Detect which cell encompasses the target text, then output its [x, y] center coordinate. 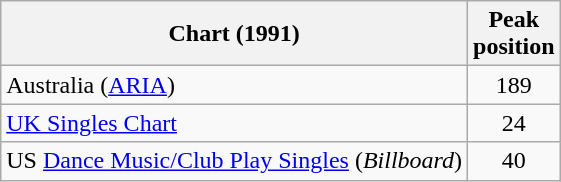
Australia (ARIA) [234, 85]
UK Singles Chart [234, 123]
Peakposition [514, 34]
40 [514, 161]
US Dance Music/Club Play Singles (Billboard) [234, 161]
24 [514, 123]
189 [514, 85]
Chart (1991) [234, 34]
